Capture the cell that displays the provided text and extract its [X, Y] central coordinate. 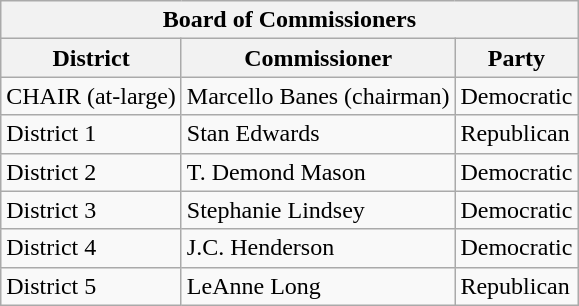
District [92, 58]
LeAnne Long [318, 286]
Board of Commissioners [290, 20]
T. Demond Mason [318, 172]
District 2 [92, 172]
District 4 [92, 248]
Party [516, 58]
Stan Edwards [318, 134]
Marcello Banes (chairman) [318, 96]
District 3 [92, 210]
CHAIR (at-large) [92, 96]
Stephanie Lindsey [318, 210]
Commissioner [318, 58]
District 5 [92, 286]
J.C. Henderson [318, 248]
District 1 [92, 134]
